For the text-containing cell, return its midpoint in [x, y] coordinate format. 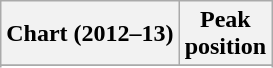
Peakposition [225, 34]
Chart (2012–13) [90, 34]
